For the text-containing cell, return its midpoint in [x, y] coordinate format. 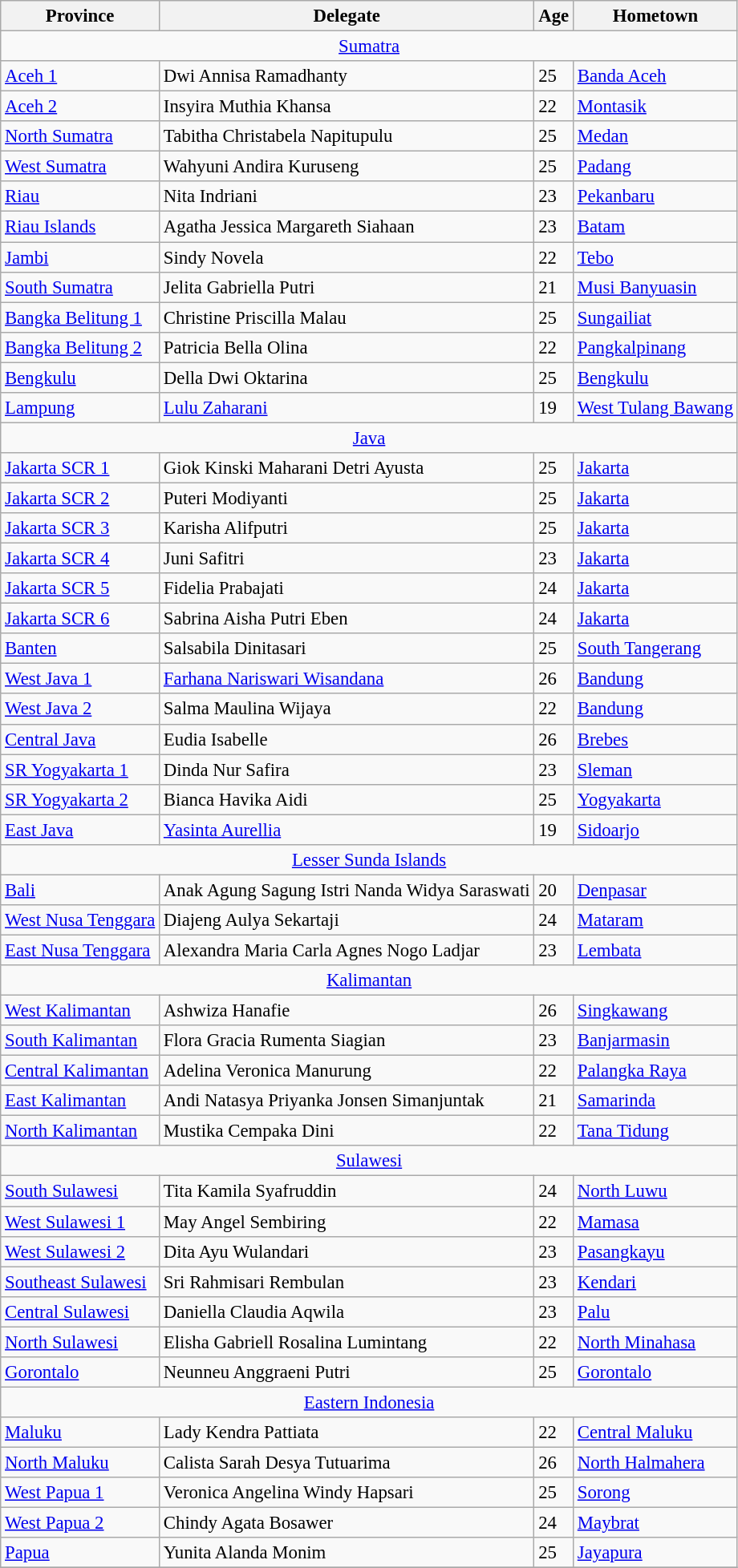
Insyira Muthia Khansa [347, 107]
East Kalimantan [80, 1101]
Aceh 2 [80, 107]
Central Sulawesi [80, 1311]
Farhana Nariswari Wisandana [347, 679]
Wahyuni Andira Kuruseng [347, 167]
Palangka Raya [655, 1071]
Age [553, 16]
Lady Kendra Pattiata [347, 1433]
West Tulang Bawang [655, 408]
Jayapura [655, 1553]
Jambi [80, 257]
Alexandra Maria Carla Agnes Nogo Ladjar [347, 950]
Della Dwi Oktarina [347, 378]
Riau Islands [80, 227]
Banten [80, 649]
Yasinta Aurellia [347, 830]
West Sulawesi 2 [80, 1251]
Dinda Nur Safira [347, 770]
Brebes [655, 739]
Sungailiat [655, 317]
Central Kalimantan [80, 1071]
Dita Ayu Wulandari [347, 1251]
Sabrina Aisha Putri Eben [347, 619]
Karisha Alifputri [347, 528]
East Nusa Tenggara [80, 950]
Juni Safitri [347, 559]
West Sumatra [80, 167]
Jakarta SCR 2 [80, 498]
Riau [80, 196]
Singkawang [655, 1011]
Veronica Angelina Windy Hapsari [347, 1493]
North Luwu [655, 1191]
Jakarta SCR 4 [80, 559]
Jakarta SCR 6 [80, 619]
Jakarta SCR 1 [80, 468]
Bangka Belitung 2 [80, 347]
Tebo [655, 257]
Ashwiza Hanafie [347, 1011]
Jakarta SCR 5 [80, 588]
Jakarta SCR 3 [80, 528]
Maybrat [655, 1523]
Tana Tidung [655, 1131]
Banjarmasin [655, 1041]
Yunita Alanda Monim [347, 1553]
Adelina Veronica Manurung [347, 1071]
Medan [655, 136]
Sidoarjo [655, 830]
West Java 1 [80, 679]
Anak Agung Sagung Istri Nanda Widya Saraswati [347, 890]
West Sulawesi 1 [80, 1222]
West Papua 1 [80, 1493]
Java [369, 438]
Lampung [80, 408]
Lembata [655, 950]
North Kalimantan [80, 1131]
Central Maluku [655, 1433]
North Sumatra [80, 136]
Kalimantan [369, 980]
Nita Indriani [347, 196]
Daniella Claudia Aqwila [347, 1311]
West Nusa Tenggara [80, 920]
Tita Kamila Syafruddin [347, 1191]
Tabitha Christabela Napitupulu [347, 136]
Maluku [80, 1433]
Eastern Indonesia [369, 1402]
Sindy Novela [347, 257]
Patricia Bella Olina [347, 347]
Papua [80, 1553]
South Sulawesi [80, 1191]
Fidelia Prabajati [347, 588]
Pasangkayu [655, 1251]
Sri Rahmisari Rembulan [347, 1282]
Bangka Belitung 1 [80, 317]
20 [553, 890]
Mataram [655, 920]
Bianca Havika Aidi [347, 799]
Sorong [655, 1493]
Neunneu Anggraeni Putri [347, 1372]
Diajeng Aulya Sekartaji [347, 920]
Banda Aceh [655, 76]
North Halmahera [655, 1462]
North Sulawesi [80, 1342]
May Angel Sembiring [347, 1222]
Padang [655, 167]
Mamasa [655, 1222]
Calista Sarah Desya Tutuarima [347, 1462]
Kendari [655, 1282]
South Sumatra [80, 287]
Flora Gracia Rumenta Siagian [347, 1041]
Sleman [655, 770]
SR Yogyakarta 2 [80, 799]
Chindy Agata Bosawer [347, 1523]
Agatha Jessica Margareth Siahaan [347, 227]
Bali [80, 890]
Central Java [80, 739]
North Maluku [80, 1462]
Pangkalpinang [655, 347]
Aceh 1 [80, 76]
Denpasar [655, 890]
West Java 2 [80, 709]
Andi Natasya Priyanka Jonsen Simanjuntak [347, 1101]
Puteri Modiyanti [347, 498]
Dwi Annisa Ramadhanty [347, 76]
Province [80, 16]
Musi Banyuasin [655, 287]
West Kalimantan [80, 1011]
Giok Kinski Maharani Detri Ayusta [347, 468]
Samarinda [655, 1101]
Delegate [347, 16]
Lesser Sunda Islands [369, 860]
Sumatra [369, 46]
Southeast Sulawesi [80, 1282]
Pekanbaru [655, 196]
North Minahasa [655, 1342]
Eudia Isabelle [347, 739]
Yogyakarta [655, 799]
Mustika Cempaka Dini [347, 1131]
East Java [80, 830]
Batam [655, 227]
Jelita Gabriella Putri [347, 287]
Salma Maulina Wijaya [347, 709]
West Papua 2 [80, 1523]
Hometown [655, 16]
South Tangerang [655, 649]
Salsabila Dinitasari [347, 649]
South Kalimantan [80, 1041]
Palu [655, 1311]
Elisha Gabriell Rosalina Lumintang [347, 1342]
Christine Priscilla Malau [347, 317]
Sulawesi [369, 1162]
Montasik [655, 107]
SR Yogyakarta 1 [80, 770]
Lulu Zaharani [347, 408]
